Return the (x, y) coordinate for the center point of the cell that contains the specified text.  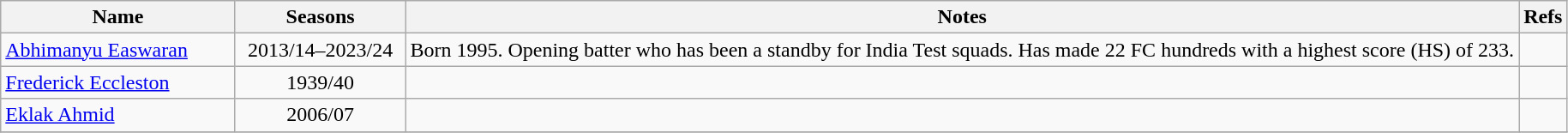
Eklak Ahmid (118, 115)
1939/40 (321, 82)
Frederick Eccleston (118, 82)
Born 1995. Opening batter who has been a standby for India Test squads. Has made 22 FC hundreds with a highest score (HS) of 233. (962, 50)
Seasons (321, 17)
Abhimanyu Easwaran (118, 50)
2013/14–2023/24 (321, 50)
Refs (1543, 17)
Notes (962, 17)
2006/07 (321, 115)
Name (118, 17)
